Detect which cell encompasses the target text, then output its (X, Y) center coordinate. 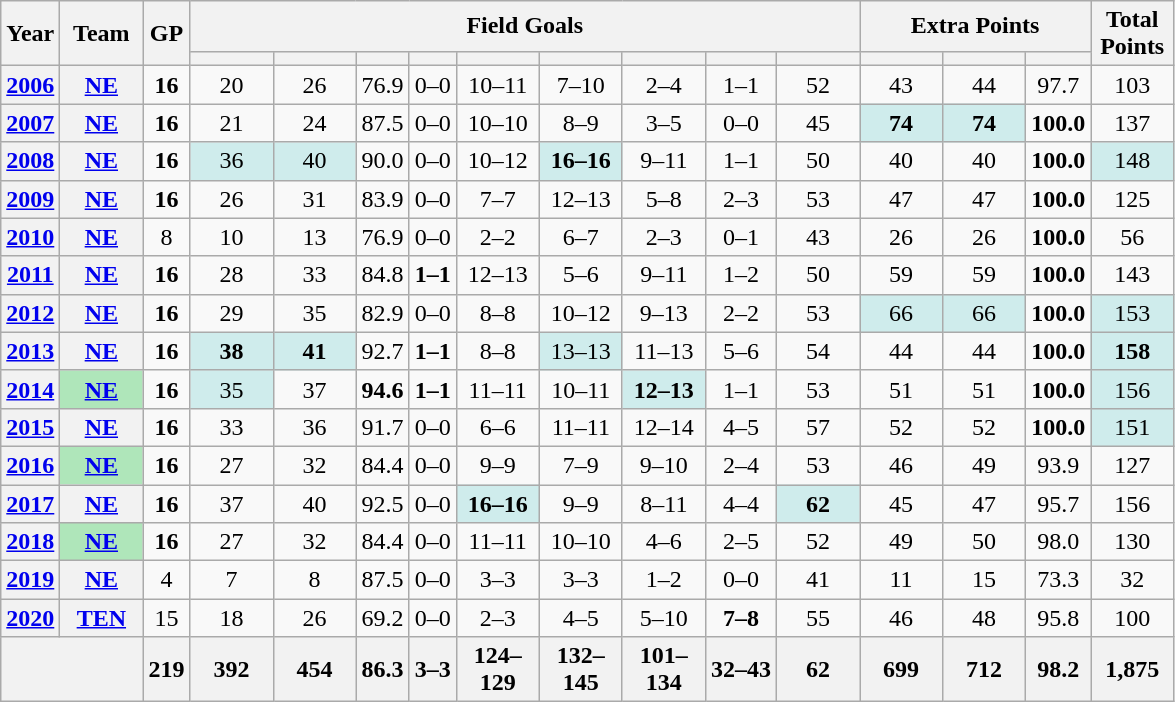
130 (1132, 542)
82.9 (382, 313)
GP (166, 34)
Year (30, 34)
94.6 (382, 389)
Team (102, 34)
Field Goals (525, 26)
2014 (30, 389)
98.2 (1058, 670)
9–10 (664, 465)
24 (314, 123)
7–8 (740, 618)
2020 (30, 618)
13 (314, 237)
7–9 (580, 465)
219 (166, 670)
8–9 (580, 123)
7–10 (580, 85)
3–5 (664, 123)
84.8 (382, 275)
55 (818, 618)
153 (1132, 313)
TEN (102, 618)
7–7 (498, 199)
8–11 (664, 503)
124–129 (498, 670)
54 (818, 351)
148 (1132, 161)
2011 (30, 275)
4 (166, 580)
1,875 (1132, 670)
69.2 (382, 618)
132–145 (580, 670)
57 (818, 427)
90.0 (382, 161)
83.9 (382, 199)
10 (232, 237)
2015 (30, 427)
32–43 (740, 670)
2012 (30, 313)
6–7 (580, 237)
73.3 (1058, 580)
2–5 (740, 542)
2010 (30, 237)
2017 (30, 503)
2007 (30, 123)
158 (1132, 351)
29 (232, 313)
31 (314, 199)
0–1 (740, 237)
98.0 (1058, 542)
392 (232, 670)
56 (1132, 237)
7 (232, 580)
125 (1132, 199)
95.8 (1058, 618)
2018 (30, 542)
2019 (30, 580)
100 (1132, 618)
712 (984, 670)
454 (314, 670)
4–4 (740, 503)
6–6 (498, 427)
97.7 (1058, 85)
4–6 (664, 542)
9–13 (664, 313)
5–10 (664, 618)
151 (1132, 427)
91.7 (382, 427)
12–14 (664, 427)
2016 (30, 465)
92.5 (382, 503)
Extra Points (976, 26)
86.3 (382, 670)
Total Points (1132, 34)
137 (1132, 123)
103 (1132, 85)
28 (232, 275)
38 (232, 351)
2008 (30, 161)
11 (902, 580)
127 (1132, 465)
2013 (30, 351)
143 (1132, 275)
2009 (30, 199)
20 (232, 85)
5–8 (664, 199)
11–13 (664, 351)
95.7 (1058, 503)
699 (902, 670)
48 (984, 618)
21 (232, 123)
13–13 (580, 351)
2006 (30, 85)
93.9 (1058, 465)
101–134 (664, 670)
18 (232, 618)
92.7 (382, 351)
